Find where the given text appears and provide that cell's center as (X, Y) coordinate. 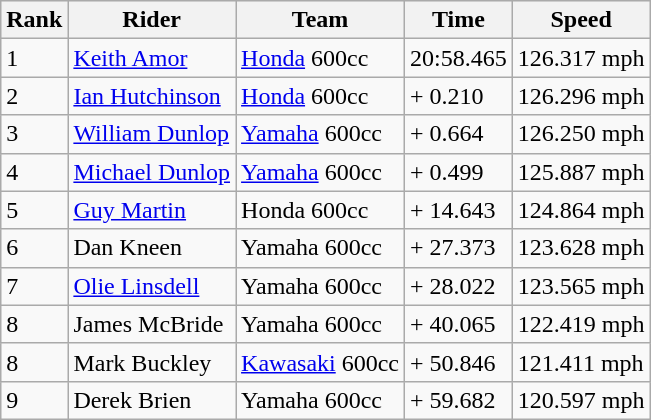
120.597 mph (581, 400)
126.296 mph (581, 96)
Mark Buckley (152, 362)
+ 40.065 (459, 324)
+ 28.022 (459, 286)
Time (459, 20)
124.864 mph (581, 210)
Keith Amor (152, 58)
126.317 mph (581, 58)
122.419 mph (581, 324)
Olie Linsdell (152, 286)
2 (34, 96)
James McBride (152, 324)
Guy Martin (152, 210)
121.411 mph (581, 362)
+ 14.643 (459, 210)
126.250 mph (581, 134)
Ian Hutchinson (152, 96)
+ 27.373 (459, 248)
+ 0.210 (459, 96)
Rank (34, 20)
Derek Brien (152, 400)
+ 59.682 (459, 400)
5 (34, 210)
Michael Dunlop (152, 172)
Team (320, 20)
William Dunlop (152, 134)
4 (34, 172)
Rider (152, 20)
20:58.465 (459, 58)
125.887 mph (581, 172)
1 (34, 58)
7 (34, 286)
+ 0.499 (459, 172)
6 (34, 248)
3 (34, 134)
9 (34, 400)
123.628 mph (581, 248)
+ 50.846 (459, 362)
+ 0.664 (459, 134)
Speed (581, 20)
Kawasaki 600cc (320, 362)
123.565 mph (581, 286)
Dan Kneen (152, 248)
